Locate the cell with the specified text and output its (X, Y) center coordinate. 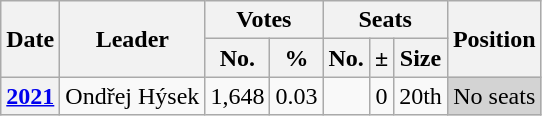
Ondřej Hýsek (132, 96)
20th (421, 96)
1,648 (238, 96)
Votes (264, 20)
No seats (494, 96)
± (381, 58)
Seats (385, 20)
Size (421, 58)
Position (494, 39)
0 (381, 96)
0.03 (296, 96)
2021 (30, 96)
Date (30, 39)
Leader (132, 39)
% (296, 58)
